Search for the cell housing the specified text and yield its [X, Y] center coordinate. 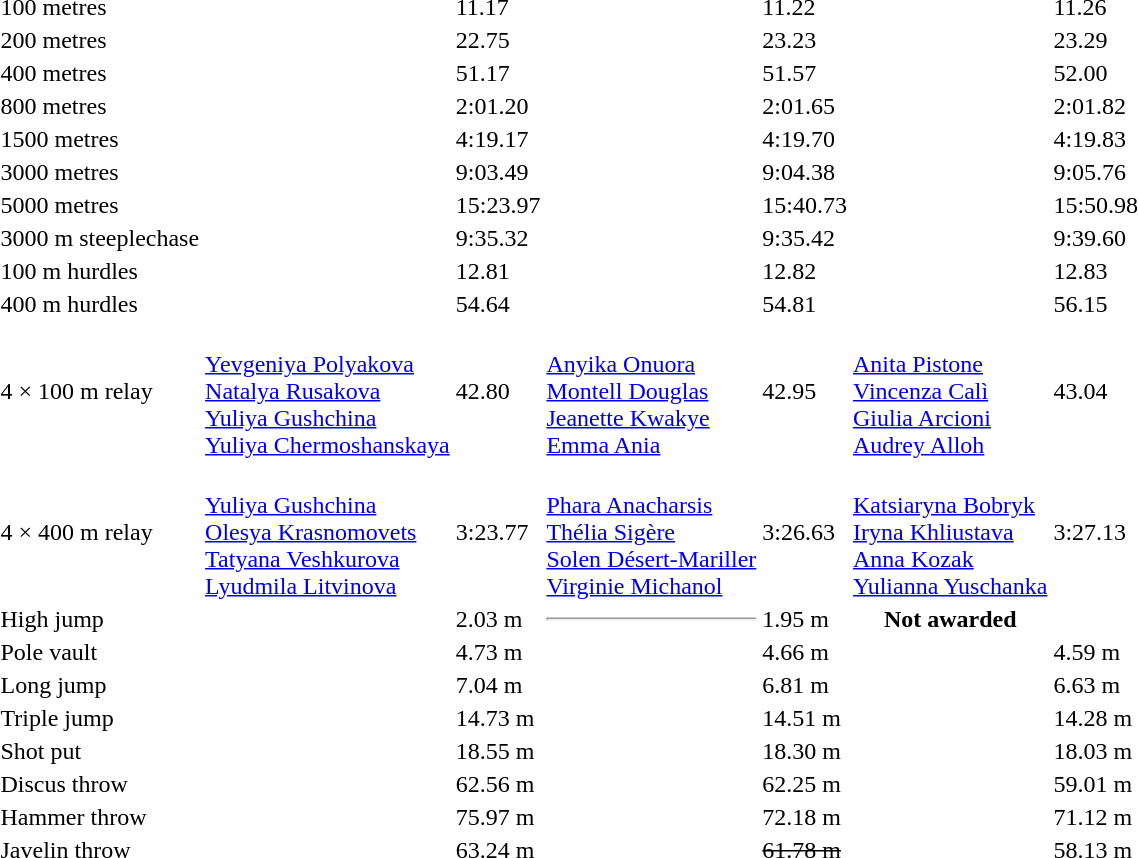
51.17 [498, 73]
7.04 m [498, 685]
62.56 m [498, 784]
14.51 m [805, 718]
2:01.65 [805, 106]
Yevgeniya PolyakovaNatalya RusakovaYuliya GushchinaYuliya Chermoshanskaya [328, 391]
72.18 m [805, 817]
9:04.38 [805, 172]
Anita PistoneVincenza CalìGiulia ArcioniAudrey Alloh [950, 391]
9:35.32 [498, 238]
Katsiaryna BobrykIryna KhliustavaAnna KozakYulianna Yuschanka [950, 532]
54.64 [498, 304]
62.25 m [805, 784]
15:23.97 [498, 205]
12.81 [498, 271]
9:35.42 [805, 238]
4.73 m [498, 652]
Anyika OnuoraMontell DouglasJeanette KwakyeEmma Ania [652, 391]
4:19.70 [805, 139]
2.03 m [498, 619]
9:03.49 [498, 172]
14.73 m [498, 718]
Phara AnacharsisThélia SigèreSolen Désert-MarillerVirginie Michanol [652, 532]
12.82 [805, 271]
6.81 m [805, 685]
3:23.77 [498, 532]
18.30 m [805, 751]
42.80 [498, 391]
4:19.17 [498, 139]
2:01.20 [498, 106]
3:26.63 [805, 532]
51.57 [805, 73]
1.95 m [805, 619]
15:40.73 [805, 205]
18.55 m [498, 751]
54.81 [805, 304]
22.75 [498, 40]
Not awarded [950, 619]
23.23 [805, 40]
4.66 m [805, 652]
75.97 m [498, 817]
42.95 [805, 391]
Yuliya GushchinaOlesya KrasnomovetsTatyana VeshkurovaLyudmila Litvinova [328, 532]
